Scan for the cell matching the given text and deliver its [X, Y] coordinate at center. 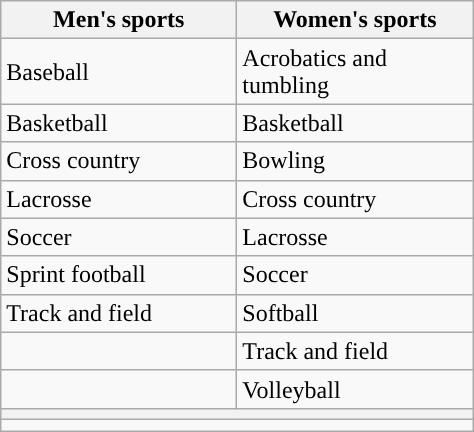
Volleyball [355, 389]
Women's sports [355, 20]
Acrobatics and tumbling [355, 72]
Bowling [355, 161]
Men's sports [119, 20]
Softball [355, 313]
Baseball [119, 72]
Sprint football [119, 275]
